Capture the cell that displays the provided text and extract its (X, Y) central coordinate. 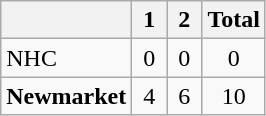
6 (184, 96)
Newmarket (66, 96)
1 (150, 20)
NHC (66, 58)
10 (234, 96)
Total (234, 20)
4 (150, 96)
2 (184, 20)
